Return (X, Y) of the center of cell containing provided text 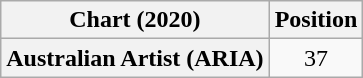
Position (316, 20)
Australian Artist (ARIA) (135, 58)
37 (316, 58)
Chart (2020) (135, 20)
